Locate the cell with the specified text and output its (x, y) center coordinate. 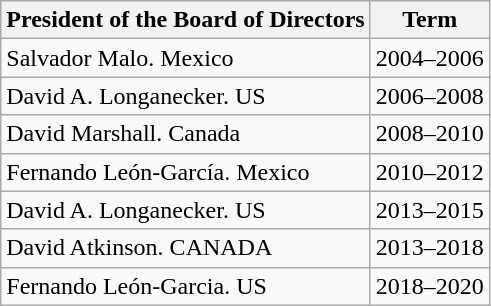
President of the Board of Directors (186, 20)
2008–2010 (430, 134)
Fernando León-García. Mexico (186, 172)
David Marshall. Canada (186, 134)
2006–2008 (430, 96)
David Atkinson. CANADA (186, 248)
Salvador Malo. Mexico (186, 58)
2010–2012 (430, 172)
2013–2015 (430, 210)
Fernando León-Garcia. US (186, 286)
Term (430, 20)
2018–2020 (430, 286)
2013–2018 (430, 248)
2004–2006 (430, 58)
